Pinpoint the cell where the given text exists, returning its [X, Y] midpoint coordinate. 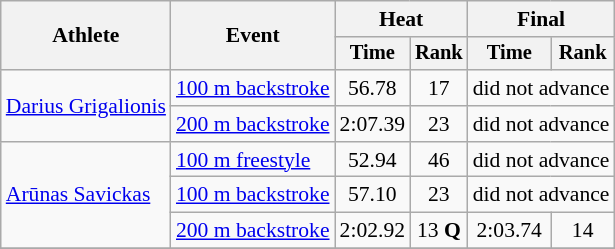
Event [253, 36]
14 [583, 231]
Darius Grigalionis [86, 106]
56.78 [372, 88]
2:07.39 [372, 124]
Athlete [86, 36]
Heat [402, 19]
2:02.92 [372, 231]
57.10 [372, 195]
46 [439, 160]
Arūnas Savickas [86, 196]
2:03.74 [510, 231]
17 [439, 88]
52.94 [372, 160]
100 m freestyle [253, 160]
Final [542, 19]
13 Q [439, 231]
